Provide the [x, y] coordinate of the cell's center where the given text is located.  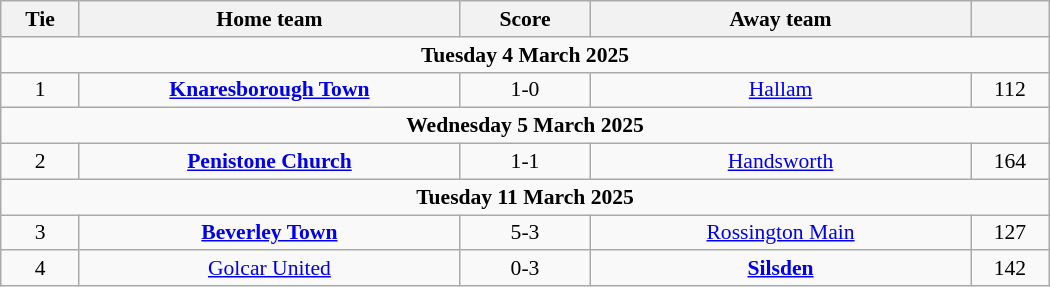
Silsden [781, 269]
3 [40, 233]
Hallam [781, 90]
Home team [269, 19]
Beverley Town [269, 233]
0-3 [524, 269]
Away team [781, 19]
Golcar United [269, 269]
1 [40, 90]
127 [1010, 233]
Penistone Church [269, 162]
Tie [40, 19]
2 [40, 162]
5-3 [524, 233]
112 [1010, 90]
1-0 [524, 90]
Knaresborough Town [269, 90]
Rossington Main [781, 233]
Score [524, 19]
142 [1010, 269]
1-1 [524, 162]
Tuesday 11 March 2025 [525, 197]
Tuesday 4 March 2025 [525, 55]
4 [40, 269]
Wednesday 5 March 2025 [525, 126]
Handsworth [781, 162]
164 [1010, 162]
